Identify which cell holds the provided text, then report its [x, y] central coordinate. 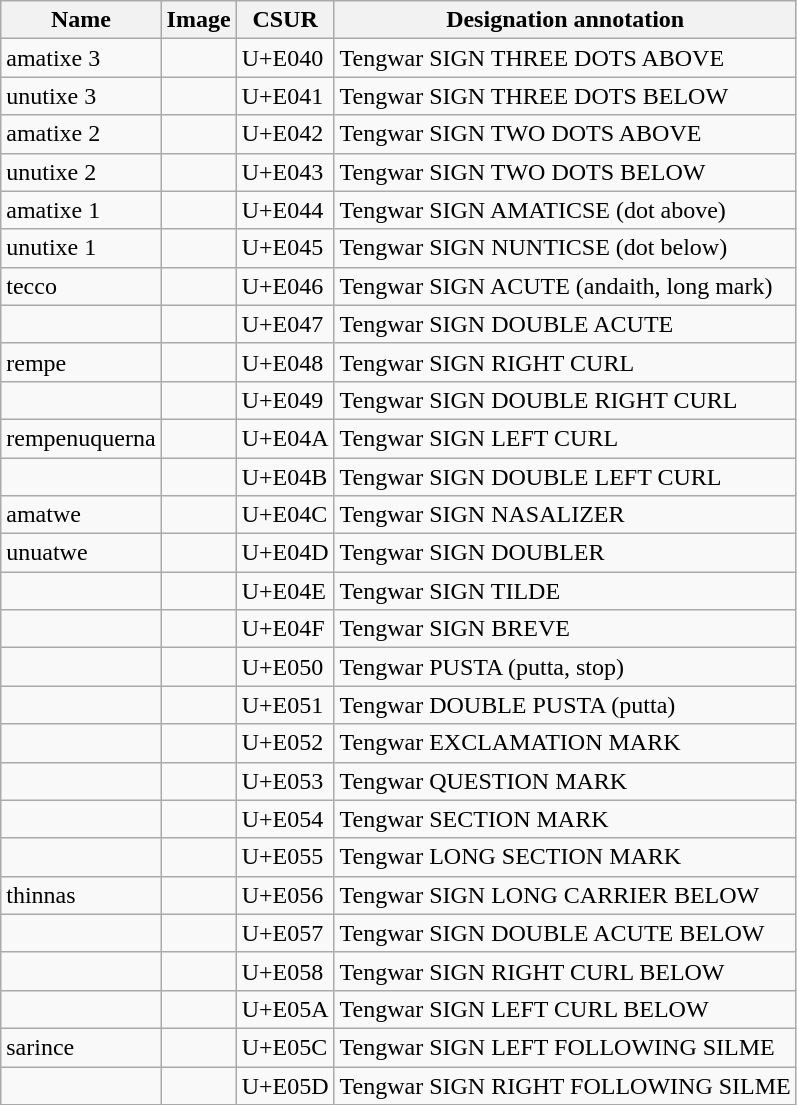
Tengwar SECTION MARK [565, 819]
Tengwar SIGN TWO DOTS ABOVE [565, 134]
Tengwar SIGN THREE DOTS ABOVE [565, 58]
Tengwar SIGN DOUBLE ACUTE [565, 324]
U+E053 [285, 781]
amatixe 2 [81, 134]
rempe [81, 362]
U+E055 [285, 857]
U+E047 [285, 324]
U+E045 [285, 248]
U+E051 [285, 705]
U+E04F [285, 629]
amatixe 3 [81, 58]
U+E048 [285, 362]
U+E040 [285, 58]
Tengwar SIGN NUNTICSE (dot below) [565, 248]
Tengwar EXCLAMATION MARK [565, 743]
U+E044 [285, 210]
amatwe [81, 515]
U+E05C [285, 1047]
Tengwar DOUBLE PUSTA (putta) [565, 705]
U+E050 [285, 667]
Tengwar PUSTA (putta, stop) [565, 667]
thinnas [81, 895]
unuatwe [81, 553]
Tengwar SIGN THREE DOTS BELOW [565, 96]
amatixe 1 [81, 210]
Tengwar SIGN TILDE [565, 591]
rempenuquerna [81, 438]
Tengwar SIGN ACUTE (andaith, long mark) [565, 286]
Tengwar SIGN DOUBLER [565, 553]
Tengwar SIGN DOUBLE RIGHT CURL [565, 400]
U+E04E [285, 591]
Tengwar SIGN NASALIZER [565, 515]
tecco [81, 286]
U+E057 [285, 933]
U+E04B [285, 477]
Tengwar QUESTION MARK [565, 781]
Tengwar SIGN LEFT FOLLOWING SILME [565, 1047]
Tengwar SIGN LONG CARRIER BELOW [565, 895]
Tengwar SIGN DOUBLE LEFT CURL [565, 477]
U+E04D [285, 553]
U+E046 [285, 286]
U+E052 [285, 743]
Tengwar SIGN LEFT CURL [565, 438]
U+E043 [285, 172]
Tengwar LONG SECTION MARK [565, 857]
U+E05A [285, 1009]
Name [81, 20]
U+E058 [285, 971]
Tengwar SIGN RIGHT CURL [565, 362]
unutixe 2 [81, 172]
U+E049 [285, 400]
Tengwar SIGN BREVE [565, 629]
Tengwar SIGN DOUBLE ACUTE BELOW [565, 933]
Tengwar SIGN AMATICSE (dot above) [565, 210]
Tengwar SIGN RIGHT CURL BELOW [565, 971]
Designation annotation [565, 20]
Tengwar SIGN TWO DOTS BELOW [565, 172]
unutixe 3 [81, 96]
Image [198, 20]
U+E041 [285, 96]
U+E04A [285, 438]
unutixe 1 [81, 248]
U+E04C [285, 515]
CSUR [285, 20]
sarince [81, 1047]
Tengwar SIGN LEFT CURL BELOW [565, 1009]
U+E05D [285, 1085]
U+E042 [285, 134]
U+E056 [285, 895]
Tengwar SIGN RIGHT FOLLOWING SILME [565, 1085]
U+E054 [285, 819]
